Detect which cell encompasses the target text, then output its [x, y] center coordinate. 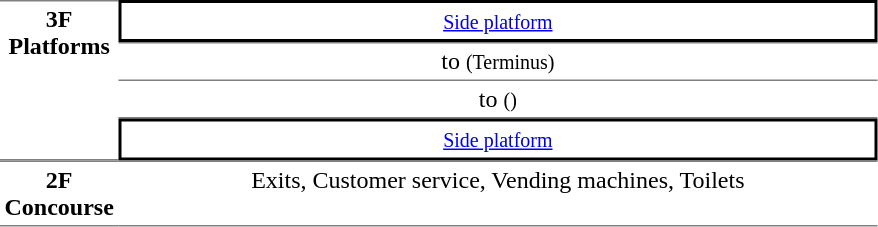
Exits, Customer service, Vending machines, Toilets [498, 193]
2FConcourse [59, 193]
to (Terminus) [498, 62]
3FPlatforms [59, 80]
to () [498, 100]
